Extract the [x, y] coordinate from the center of the cell holding the provided text.  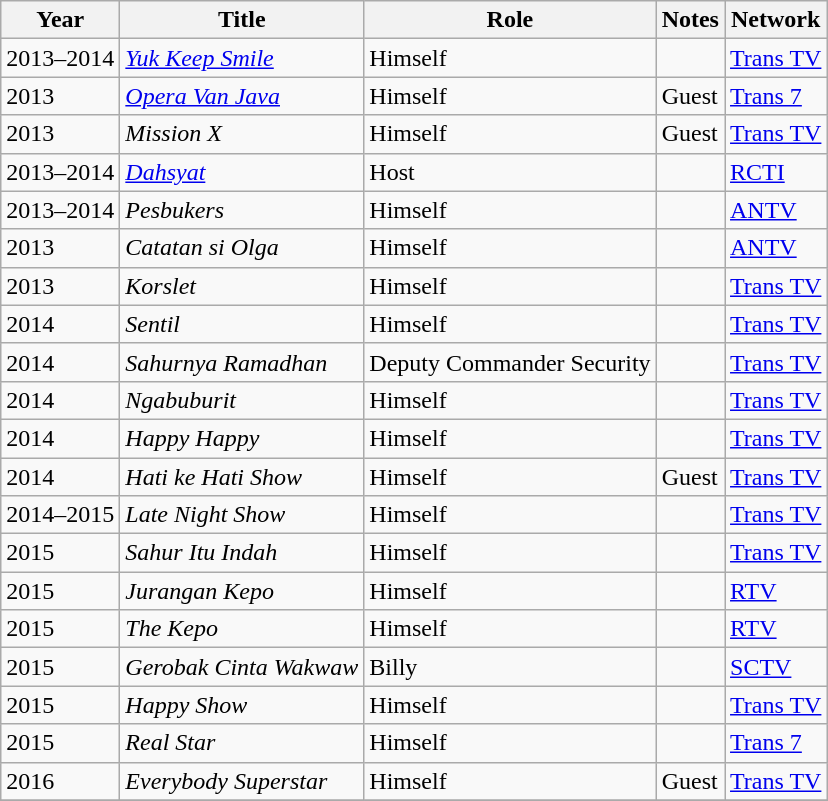
Late Night Show [242, 515]
Deputy Commander Security [510, 362]
Sentil [242, 324]
Sahurnya Ramadhan [242, 362]
Sahur Itu Indah [242, 553]
Title [242, 20]
Gerobak Cinta Wakwaw [242, 667]
Year [60, 20]
2014–2015 [60, 515]
Real Star [242, 743]
2016 [60, 781]
RCTI [775, 172]
Ngabuburit [242, 400]
Mission X [242, 134]
Role [510, 20]
Pesbukers [242, 210]
Hati ke Hati Show [242, 477]
Billy [510, 667]
Dahsyat [242, 172]
SCTV [775, 667]
Catatan si Olga [242, 248]
Network [775, 20]
Korslet [242, 286]
Notes [690, 20]
Opera Van Java [242, 96]
Happy Happy [242, 438]
Jurangan Kepo [242, 591]
Happy Show [242, 705]
Host [510, 172]
Yuk Keep Smile [242, 58]
The Kepo [242, 629]
Everybody Superstar [242, 781]
